Identify which cell holds the provided text, then report its [X, Y] central coordinate. 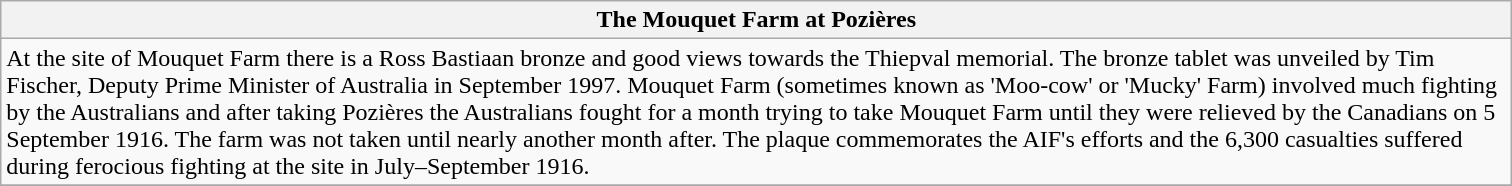
The Mouquet Farm at Pozières [756, 20]
